Return the [x, y] coordinate for the center point of the cell that contains the specified text.  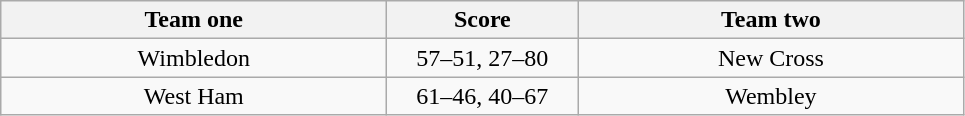
Team one [194, 20]
Wembley [771, 96]
61–46, 40–67 [482, 96]
West Ham [194, 96]
Score [482, 20]
New Cross [771, 58]
Wimbledon [194, 58]
Team two [771, 20]
57–51, 27–80 [482, 58]
